Detect which cell encompasses the target text, then output its [X, Y] center coordinate. 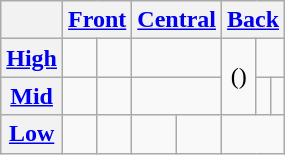
High [32, 58]
Central [177, 20]
Low [32, 134]
Back [254, 20]
Front [98, 20]
Mid [32, 96]
() [240, 77]
